Detect which cell encompasses the target text, then output its (X, Y) center coordinate. 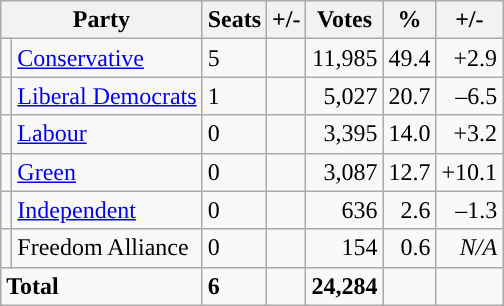
N/A (470, 248)
Liberal Democrats (107, 96)
3,087 (344, 172)
+2.9 (470, 58)
20.7 (410, 96)
–6.5 (470, 96)
Total (102, 286)
% (410, 20)
Freedom Alliance (107, 248)
1 (234, 96)
Labour (107, 134)
Votes (344, 20)
+3.2 (470, 134)
12.7 (410, 172)
14.0 (410, 134)
24,284 (344, 286)
49.4 (410, 58)
636 (344, 210)
5,027 (344, 96)
+10.1 (470, 172)
Independent (107, 210)
5 (234, 58)
6 (234, 286)
Seats (234, 20)
–1.3 (470, 210)
154 (344, 248)
2.6 (410, 210)
Conservative (107, 58)
3,395 (344, 134)
0.6 (410, 248)
Party (102, 20)
Green (107, 172)
11,985 (344, 58)
